Return (x, y) of the center of cell containing provided text 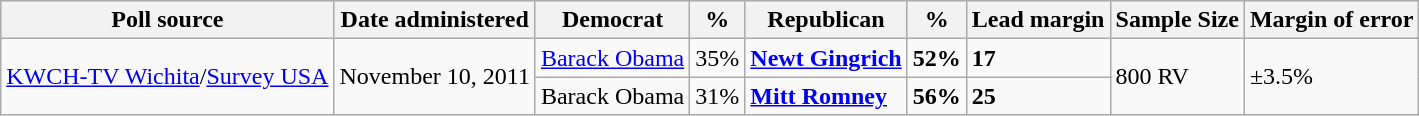
56% (936, 96)
52% (936, 58)
November 10, 2011 (434, 77)
Date administered (434, 20)
Poll source (168, 20)
17 (1038, 58)
Newt Gingrich (826, 58)
35% (718, 58)
Margin of error (1332, 20)
800 RV (1177, 77)
Sample Size (1177, 20)
Republican (826, 20)
Lead margin (1038, 20)
Mitt Romney (826, 96)
KWCH-TV Wichita/Survey USA (168, 77)
25 (1038, 96)
31% (718, 96)
±3.5% (1332, 77)
Democrat (612, 20)
